Determine the (x, y) coordinate at the center of the cell enclosing the given text.  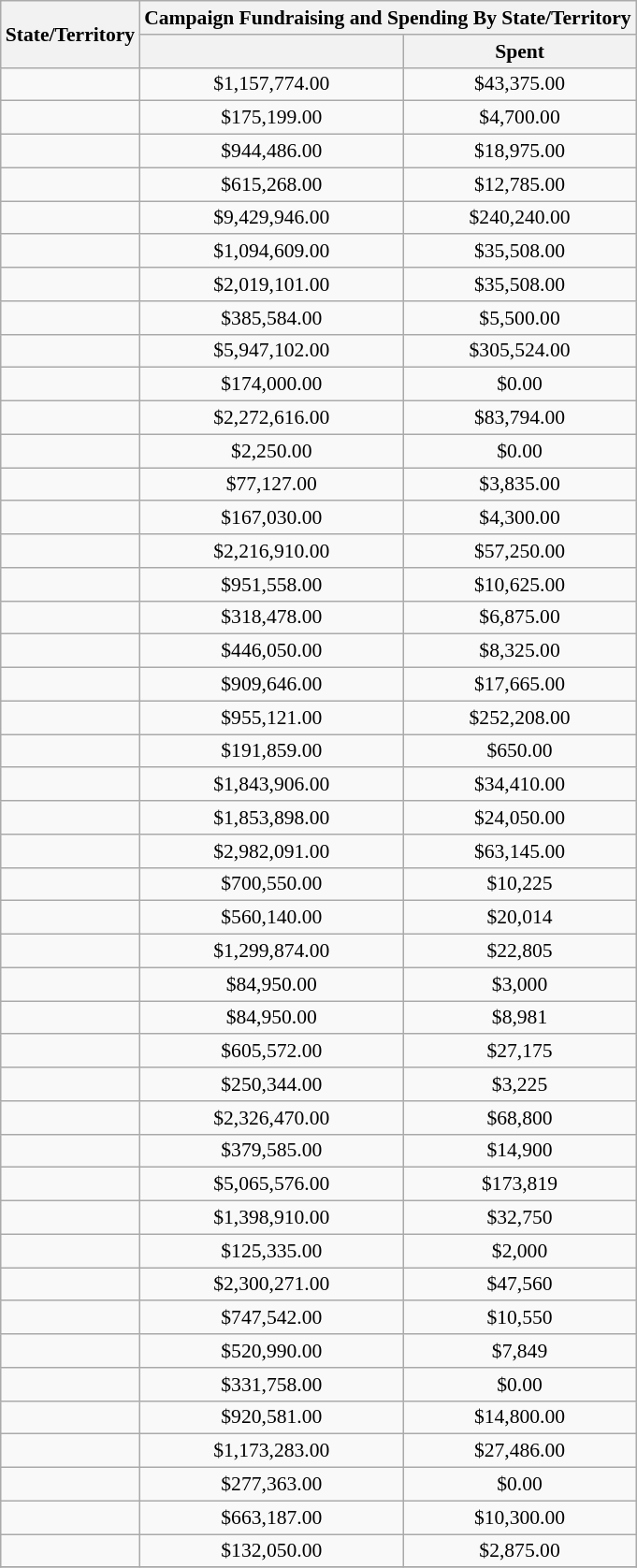
Campaign Fundraising and Spending By State/Territory (387, 18)
$14,800.00 (519, 1417)
$240,240.00 (519, 218)
$3,225 (519, 1084)
$2,875.00 (519, 1551)
$8,325.00 (519, 651)
$17,665.00 (519, 685)
$10,300.00 (519, 1517)
$920,581.00 (271, 1417)
$83,794.00 (519, 418)
$5,947,102.00 (271, 351)
$18,975.00 (519, 152)
$379,585.00 (271, 1151)
$250,344.00 (271, 1084)
$2,216,910.00 (271, 551)
$2,300,271.00 (271, 1285)
$747,542.00 (271, 1318)
$1,094,609.00 (271, 252)
$1,398,910.00 (271, 1218)
$8,981 (519, 1018)
$10,625.00 (519, 585)
$277,363.00 (271, 1485)
$167,030.00 (271, 518)
$27,175 (519, 1052)
$4,700.00 (519, 118)
$9,429,946.00 (271, 218)
$1,853,898.00 (271, 818)
$132,050.00 (271, 1551)
$1,157,774.00 (271, 84)
$14,900 (519, 1151)
$77,127.00 (271, 485)
$700,550.00 (271, 884)
$385,584.00 (271, 318)
$560,140.00 (271, 918)
$2,250.00 (271, 451)
State/Territory (70, 34)
$22,805 (519, 951)
$520,990.00 (271, 1351)
$7,849 (519, 1351)
$305,524.00 (519, 351)
$909,646.00 (271, 685)
$951,558.00 (271, 585)
$2,982,091.00 (271, 851)
$2,272,616.00 (271, 418)
$1,173,283.00 (271, 1451)
$68,800 (519, 1118)
$12,785.00 (519, 184)
$2,326,470.00 (271, 1118)
$2,000 (519, 1251)
$191,859.00 (271, 751)
$47,560 (519, 1285)
$5,065,576.00 (271, 1184)
$5,500.00 (519, 318)
$650.00 (519, 751)
$24,050.00 (519, 818)
$173,819 (519, 1184)
$2,019,101.00 (271, 284)
$944,486.00 (271, 152)
$4,300.00 (519, 518)
$446,050.00 (271, 651)
$1,843,906.00 (271, 785)
$1,299,874.00 (271, 951)
$605,572.00 (271, 1052)
$955,121.00 (271, 718)
$174,000.00 (271, 385)
$615,268.00 (271, 184)
$318,478.00 (271, 617)
$125,335.00 (271, 1251)
Spent (519, 51)
$10,550 (519, 1318)
$175,199.00 (271, 118)
$57,250.00 (519, 551)
$20,014 (519, 918)
$34,410.00 (519, 785)
$32,750 (519, 1218)
$6,875.00 (519, 617)
$27,486.00 (519, 1451)
$252,208.00 (519, 718)
$663,187.00 (271, 1517)
$43,375.00 (519, 84)
$3,835.00 (519, 485)
$3,000 (519, 984)
$63,145.00 (519, 851)
$10,225 (519, 884)
$331,758.00 (271, 1385)
